Provide the (X, Y) coordinate of the cell's center where the given text is located.  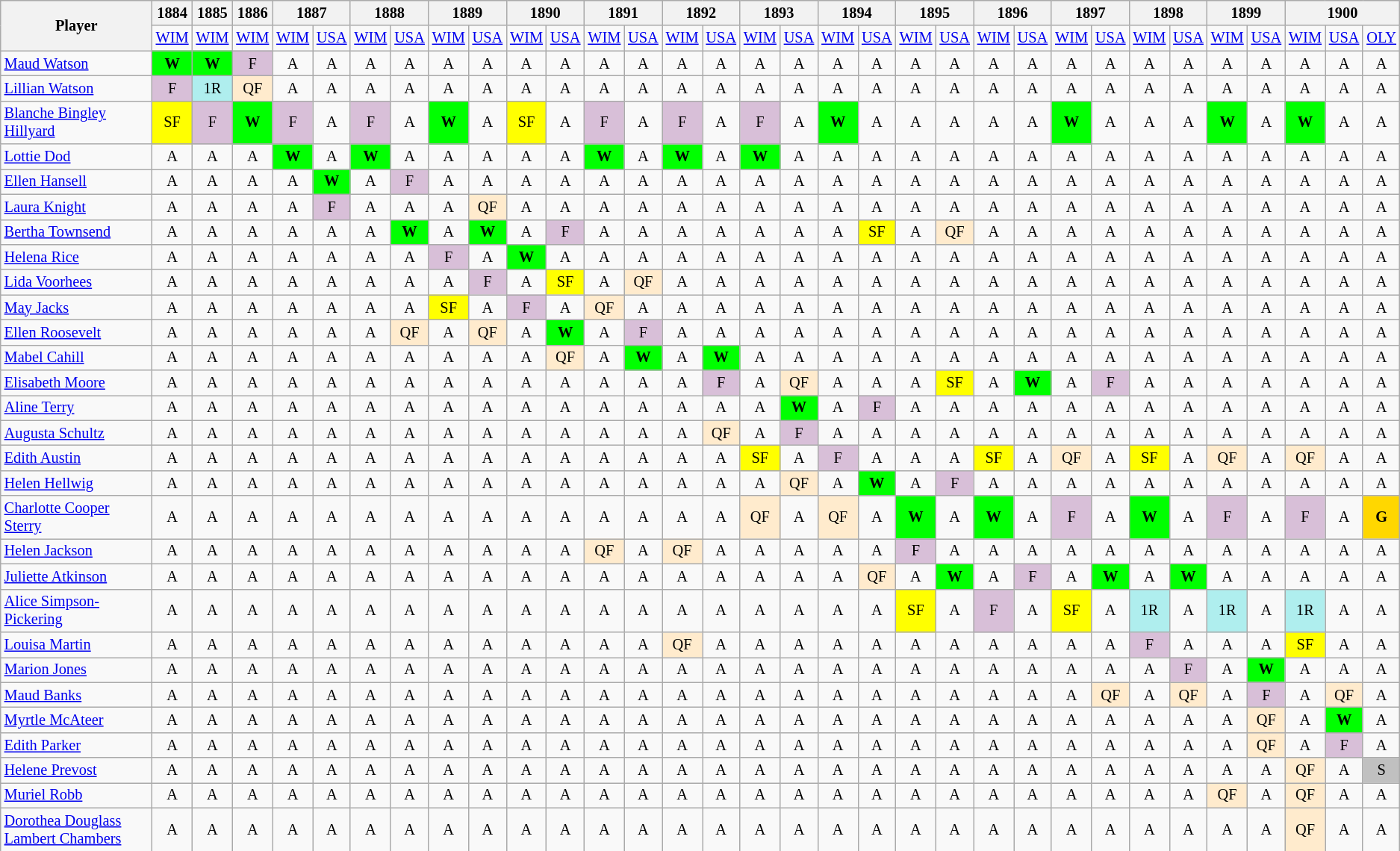
Maud Banks (76, 695)
Lottie Dod (76, 157)
Helena Rice (76, 257)
Player (76, 25)
Myrtle McAteer (76, 720)
1892 (701, 13)
Laura Knight (76, 207)
G (1381, 517)
Maud Watson (76, 63)
1894 (856, 13)
May Jacks (76, 308)
Bertha Townsend (76, 232)
Aline Terry (76, 408)
Ellen Hansell (76, 181)
Juliette Atkinson (76, 576)
1893 (779, 13)
Charlotte Cooper Sterry (76, 517)
Mabel Cahill (76, 358)
Louisa Martin (76, 644)
Ellen Roosevelt (76, 332)
1890 (545, 13)
1896 (1012, 13)
Alice Simpson-Pickering (76, 611)
Helen Jackson (76, 551)
Elisabeth Moore (76, 383)
1889 (467, 13)
1897 (1090, 13)
Augusta Schultz (76, 433)
Edith Austin (76, 458)
Marion Jones (76, 670)
1888 (389, 13)
Blanche Bingley Hillyard (76, 122)
Dorothea Douglass Lambert Chambers (76, 829)
1898 (1168, 13)
OLY (1381, 38)
Helene Prevost (76, 770)
Lida Voorhees (76, 282)
1886 (252, 13)
1885 (213, 13)
1891 (623, 13)
1884 (172, 13)
S (1381, 770)
1899 (1246, 13)
1900 (1343, 13)
Lillian Watson (76, 88)
1895 (935, 13)
Muriel Robb (76, 795)
Edith Parker (76, 745)
Helen Hellwig (76, 483)
1887 (311, 13)
